Find where the given text appears and provide that cell's center as (X, Y) coordinate. 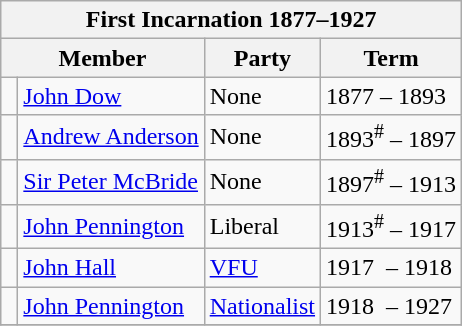
1918 – 1927 (392, 306)
VFU (262, 268)
Sir Peter McBride (111, 182)
Party (262, 58)
Liberal (262, 226)
1897# – 1913 (392, 182)
Member (102, 58)
1893# – 1897 (392, 138)
Term (392, 58)
Nationalist (262, 306)
John Hall (111, 268)
1877 – 1893 (392, 96)
John Dow (111, 96)
First Incarnation 1877–1927 (232, 20)
1913# – 1917 (392, 226)
1917 – 1918 (392, 268)
Andrew Anderson (111, 138)
